Pinpoint the cell where the given text exists, returning its (X, Y) midpoint coordinate. 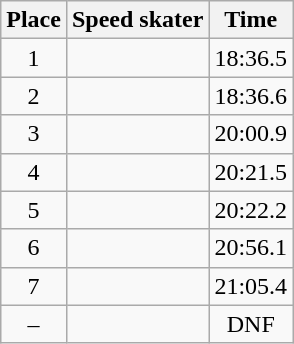
18:36.5 (251, 58)
7 (34, 286)
20:00.9 (251, 134)
1 (34, 58)
20:22.2 (251, 210)
20:56.1 (251, 248)
20:21.5 (251, 172)
6 (34, 248)
Time (251, 20)
Speed skater (137, 20)
– (34, 324)
18:36.6 (251, 96)
Place (34, 20)
5 (34, 210)
DNF (251, 324)
4 (34, 172)
21:05.4 (251, 286)
3 (34, 134)
2 (34, 96)
